Capture the cell that displays the provided text and extract its (x, y) central coordinate. 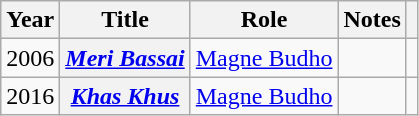
Year (30, 20)
2016 (30, 96)
Title (125, 20)
Meri Bassai (125, 58)
2006 (30, 58)
Khas Khus (125, 96)
Notes (372, 20)
Role (264, 20)
